Locate the cell with the specified text and output its [x, y] center coordinate. 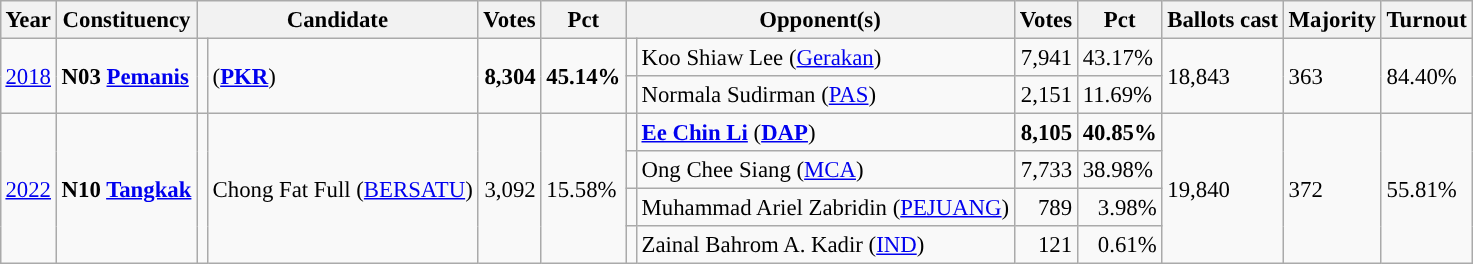
11.69% [1120, 95]
2022 [28, 189]
8,105 [1046, 133]
Muhammad Ariel Zabridin (PEJUANG) [825, 208]
Normala Sudirman (PAS) [825, 95]
(PKR) [342, 76]
19,840 [1222, 189]
55.81% [1426, 189]
N10 Tangkak [126, 189]
3,092 [510, 189]
15.58% [584, 189]
N03 Pemanis [126, 76]
372 [1332, 189]
Zainal Bahrom A. Kadir (IND) [825, 245]
Ballots cast [1222, 20]
363 [1332, 76]
43.17% [1120, 57]
Koo Shiaw Lee (Gerakan) [825, 57]
8,304 [510, 76]
84.40% [1426, 76]
Year [28, 20]
18,843 [1222, 76]
Constituency [126, 20]
45.14% [584, 76]
2018 [28, 76]
Opponent(s) [820, 20]
Ee Chin Li (DAP) [825, 133]
121 [1046, 245]
7,733 [1046, 170]
0.61% [1120, 245]
40.85% [1120, 133]
Majority [1332, 20]
7,941 [1046, 57]
2,151 [1046, 95]
3.98% [1120, 208]
Ong Chee Siang (MCA) [825, 170]
Candidate [338, 20]
789 [1046, 208]
38.98% [1120, 170]
Chong Fat Full (BERSATU) [342, 189]
Turnout [1426, 20]
